Capture the cell that displays the provided text and extract its (x, y) central coordinate. 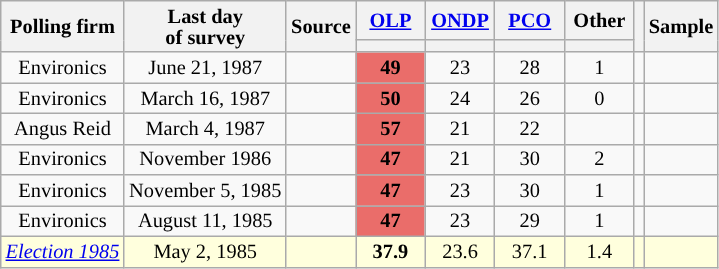
49 (391, 68)
0 (600, 98)
May 2, 1985 (205, 252)
Polling firm (62, 26)
37.1 (530, 252)
November 1986 (205, 160)
24 (460, 98)
March 4, 1987 (205, 128)
22 (530, 128)
ONDP (460, 20)
50 (391, 98)
Source (320, 26)
Election 1985 (62, 252)
June 21, 1987 (205, 68)
November 5, 1985 (205, 190)
PCO (530, 20)
29 (530, 220)
Other (600, 20)
OLP (391, 20)
August 11, 1985 (205, 220)
2 (600, 160)
Last day of survey (205, 26)
57 (391, 128)
28 (530, 68)
26 (530, 98)
1.4 (600, 252)
23.6 (460, 252)
Sample (681, 26)
37.9 (391, 252)
March 16, 1987 (205, 98)
Angus Reid (62, 128)
